Output the (x, y) coordinate of the center of the cell containing the given text.  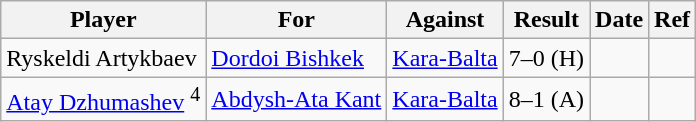
Ryskeldi Artykbaev (104, 58)
Dordoi Bishkek (296, 58)
Player (104, 20)
Abdysh-Ata Kant (296, 100)
Against (445, 20)
Result (546, 20)
Date (620, 20)
Ref (672, 20)
8–1 (A) (546, 100)
Atay Dzhumashev 4 (104, 100)
For (296, 20)
7–0 (H) (546, 58)
